Extract the (X, Y) coordinate from the center of the cell holding the provided text.  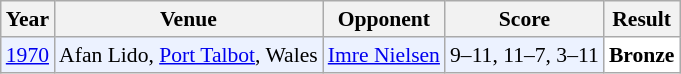
Bronze (642, 55)
Score (524, 19)
Imre Nielsen (384, 55)
Venue (188, 19)
9–11, 11–7, 3–11 (524, 55)
Opponent (384, 19)
1970 (28, 55)
Year (28, 19)
Result (642, 19)
Afan Lido, Port Talbot, Wales (188, 55)
